Pinpoint the cell where the given text exists, returning its (x, y) midpoint coordinate. 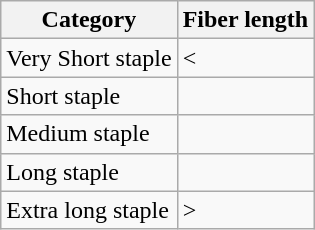
Category (89, 20)
Fiber length (246, 20)
Medium staple (89, 134)
< (246, 58)
> (246, 210)
Very Short staple (89, 58)
Extra long staple (89, 210)
Long staple (89, 172)
Short staple (89, 96)
